Return the [x, y] coordinate for the center point of the cell that contains the specified text.  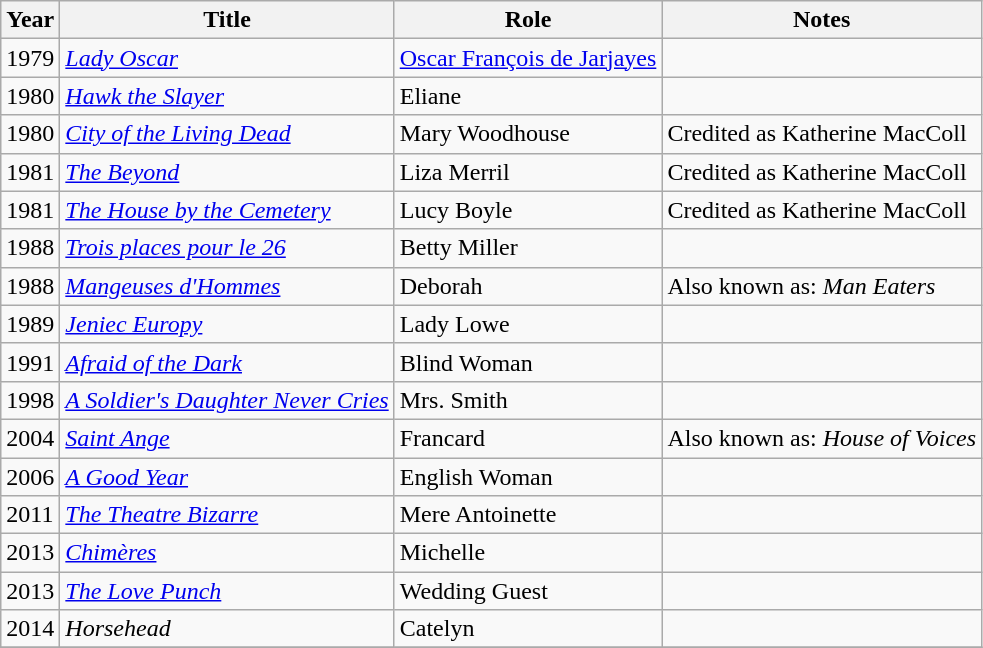
Year [30, 20]
1998 [30, 400]
2006 [30, 477]
Betty Miller [528, 248]
2004 [30, 438]
A Good Year [227, 477]
The Love Punch [227, 591]
Chimères [227, 553]
Lady Lowe [528, 324]
English Woman [528, 477]
Mangeuses d'Hommes [227, 286]
Eliane [528, 96]
Wedding Guest [528, 591]
Catelyn [528, 629]
Lady Oscar [227, 58]
Francard [528, 438]
Oscar François de Jarjayes [528, 58]
The Beyond [227, 172]
Horsehead [227, 629]
Jeniec Europy [227, 324]
1991 [30, 362]
Also known as: Man Eaters [822, 286]
Hawk the Slayer [227, 96]
2011 [30, 515]
Mary Woodhouse [528, 134]
Michelle [528, 553]
Blind Woman [528, 362]
A Soldier's Daughter Never Cries [227, 400]
The Theatre Bizarre [227, 515]
Deborah [528, 286]
1979 [30, 58]
The House by the Cemetery [227, 210]
Liza Merril [528, 172]
Mere Antoinette [528, 515]
Saint Ange [227, 438]
1989 [30, 324]
Mrs. Smith [528, 400]
Trois places pour le 26 [227, 248]
Lucy Boyle [528, 210]
Role [528, 20]
Afraid of the Dark [227, 362]
2014 [30, 629]
Notes [822, 20]
Also known as: House of Voices [822, 438]
City of the Living Dead [227, 134]
Title [227, 20]
